Determine the [x, y] coordinate at the center of the cell enclosing the given text.  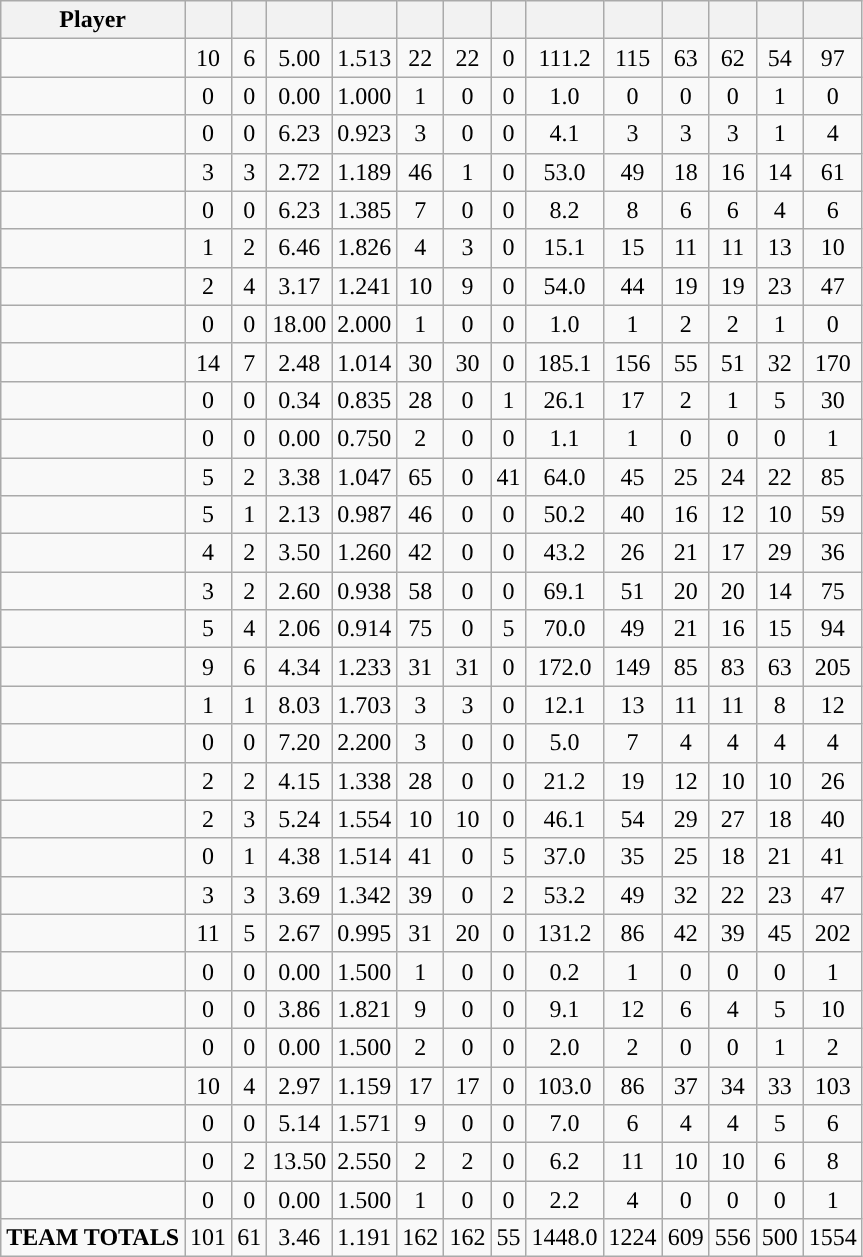
21.2 [564, 781]
1554 [832, 1238]
1.338 [364, 781]
556 [732, 1238]
1.014 [364, 362]
65 [420, 477]
69.1 [564, 591]
3.38 [300, 477]
202 [832, 933]
44 [632, 286]
156 [632, 362]
43.2 [564, 553]
4.15 [300, 781]
1.554 [364, 819]
185.1 [564, 362]
1.821 [364, 1009]
0.835 [364, 400]
53.2 [564, 895]
0.987 [364, 515]
13.50 [300, 1162]
TEAM TOTALS [93, 1238]
83 [732, 667]
2.72 [300, 172]
131.2 [564, 933]
1.189 [364, 172]
3.69 [300, 895]
97 [832, 58]
2.06 [300, 629]
94 [832, 629]
64.0 [564, 477]
1.513 [364, 58]
1.703 [364, 705]
1.342 [364, 895]
1.385 [364, 210]
8.03 [300, 705]
0.923 [364, 134]
170 [832, 362]
37 [686, 1085]
2.550 [364, 1162]
111.2 [564, 58]
0.2 [564, 971]
1.191 [364, 1238]
1.514 [364, 857]
35 [632, 857]
205 [832, 667]
34 [732, 1085]
50.2 [564, 515]
1.571 [364, 1124]
54.0 [564, 286]
6.46 [300, 248]
149 [632, 667]
103 [832, 1085]
3.17 [300, 286]
609 [686, 1238]
0.750 [364, 438]
3.50 [300, 553]
0.938 [364, 591]
8.2 [564, 210]
3.46 [300, 1238]
5.00 [300, 58]
2.60 [300, 591]
1.826 [364, 248]
4.34 [300, 667]
36 [832, 553]
Player [93, 20]
37.0 [564, 857]
2.200 [364, 743]
0.34 [300, 400]
1224 [632, 1238]
2.48 [300, 362]
26.1 [564, 400]
33 [780, 1085]
1.241 [364, 286]
6.2 [564, 1162]
2.2 [564, 1200]
1.159 [364, 1085]
53.0 [564, 172]
500 [780, 1238]
7.20 [300, 743]
24 [732, 477]
115 [632, 58]
101 [208, 1238]
12.1 [564, 705]
2.13 [300, 515]
1.233 [364, 667]
4.38 [300, 857]
27 [732, 819]
5.24 [300, 819]
2.97 [300, 1085]
15.1 [564, 248]
70.0 [564, 629]
3.86 [300, 1009]
46.1 [564, 819]
9.1 [564, 1009]
59 [832, 515]
5.14 [300, 1124]
2.0 [564, 1047]
0.914 [364, 629]
0.995 [364, 933]
1.000 [364, 96]
62 [732, 58]
5.0 [564, 743]
103.0 [564, 1085]
4.1 [564, 134]
7.0 [564, 1124]
2.67 [300, 933]
1.260 [364, 553]
58 [420, 591]
1448.0 [564, 1238]
18.00 [300, 324]
1.1 [564, 438]
172.0 [564, 667]
2.000 [364, 324]
1.047 [364, 477]
